Return the (X, Y) coordinate for the center point of the cell that contains the specified text.  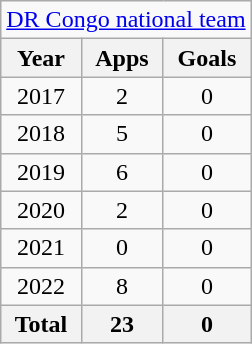
Goals (207, 58)
Apps (122, 58)
Total (41, 324)
2021 (41, 248)
2020 (41, 210)
Year (41, 58)
2018 (41, 134)
8 (122, 286)
DR Congo national team (126, 20)
23 (122, 324)
6 (122, 172)
5 (122, 134)
2022 (41, 286)
2019 (41, 172)
2017 (41, 96)
